From the cell containing the given text, extract its center point as (x, y) coordinate. 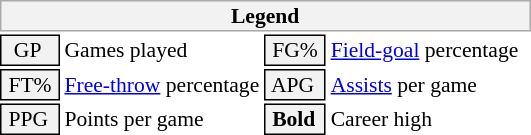
FT% (30, 85)
Games played (162, 50)
APG (295, 85)
GP (30, 50)
Field-goal percentage (430, 50)
FG% (295, 50)
Legend (265, 16)
Free-throw percentage (162, 85)
Assists per game (430, 85)
